Extract the (X, Y) coordinate from the center of the cell holding the provided text.  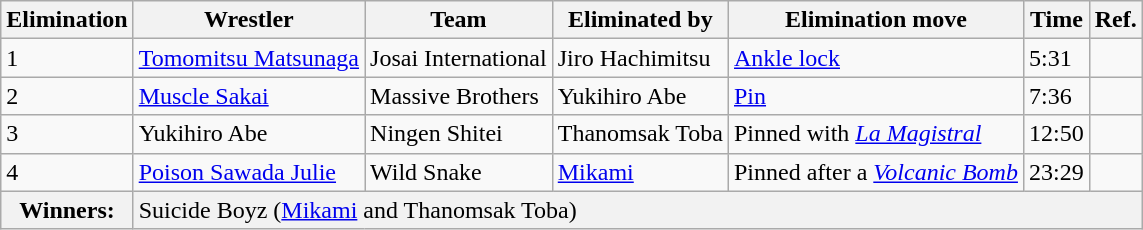
Pinned after a Volcanic Bomb (876, 172)
5:31 (1056, 58)
Pin (876, 96)
Elimination move (876, 20)
Poison Sawada Julie (248, 172)
Ref. (1116, 20)
3 (67, 134)
Massive Brothers (459, 96)
Suicide Boyz (Mikami and Thanomsak Toba) (638, 210)
2 (67, 96)
Mikami (640, 172)
Winners: (67, 210)
Elimination (67, 20)
Time (1056, 20)
23:29 (1056, 172)
Ankle lock (876, 58)
Tomomitsu Matsunaga (248, 58)
4 (67, 172)
7:36 (1056, 96)
Eliminated by (640, 20)
Wrestler (248, 20)
Team (459, 20)
Wild Snake (459, 172)
Thanomsak Toba (640, 134)
Josai International (459, 58)
Ningen Shitei (459, 134)
1 (67, 58)
12:50 (1056, 134)
Muscle Sakai (248, 96)
Pinned with La Magistral (876, 134)
Jiro Hachimitsu (640, 58)
